Return (x, y) of the center of cell containing provided text 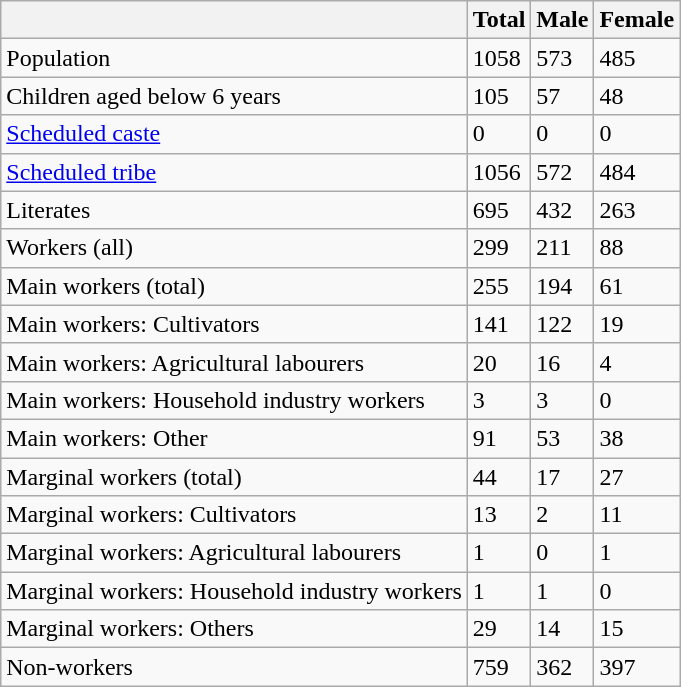
Main workers (total) (234, 286)
263 (637, 210)
485 (637, 58)
19 (637, 324)
14 (562, 629)
105 (499, 96)
91 (499, 438)
1056 (499, 172)
88 (637, 248)
695 (499, 210)
16 (562, 362)
572 (562, 172)
Main workers: Cultivators (234, 324)
255 (499, 286)
573 (562, 58)
Total (499, 20)
Main workers: Household industry workers (234, 400)
38 (637, 438)
57 (562, 96)
1058 (499, 58)
Marginal workers: Household industry workers (234, 591)
13 (499, 515)
Scheduled tribe (234, 172)
Scheduled caste (234, 134)
759 (499, 667)
122 (562, 324)
17 (562, 477)
Population (234, 58)
141 (499, 324)
Non-workers (234, 667)
211 (562, 248)
4 (637, 362)
20 (499, 362)
484 (637, 172)
Marginal workers: Agricultural labourers (234, 553)
11 (637, 515)
Marginal workers (total) (234, 477)
Workers (all) (234, 248)
Marginal workers: Cultivators (234, 515)
29 (499, 629)
432 (562, 210)
Marginal workers: Others (234, 629)
194 (562, 286)
397 (637, 667)
53 (562, 438)
Children aged below 6 years (234, 96)
Literates (234, 210)
2 (562, 515)
15 (637, 629)
27 (637, 477)
362 (562, 667)
Main workers: Agricultural labourers (234, 362)
44 (499, 477)
Female (637, 20)
Male (562, 20)
Main workers: Other (234, 438)
299 (499, 248)
61 (637, 286)
48 (637, 96)
